Detect which cell encompasses the target text, then output its [x, y] center coordinate. 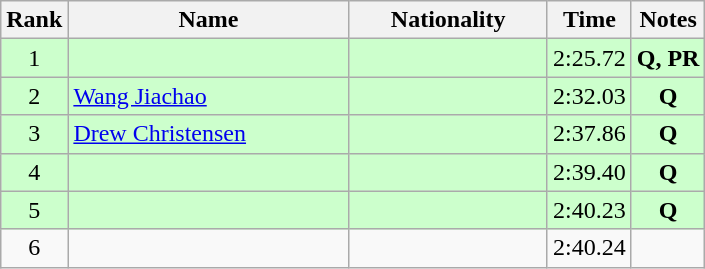
1 [34, 58]
Rank [34, 20]
Name [208, 20]
3 [34, 134]
Nationality [448, 20]
Time [589, 20]
Drew Christensen [208, 134]
2:25.72 [589, 58]
5 [34, 210]
2:40.23 [589, 210]
4 [34, 172]
2:40.24 [589, 248]
2:32.03 [589, 96]
2 [34, 96]
2:39.40 [589, 172]
6 [34, 248]
Q, PR [668, 58]
Wang Jiachao [208, 96]
2:37.86 [589, 134]
Notes [668, 20]
